Identify which cell holds the provided text, then report its (X, Y) central coordinate. 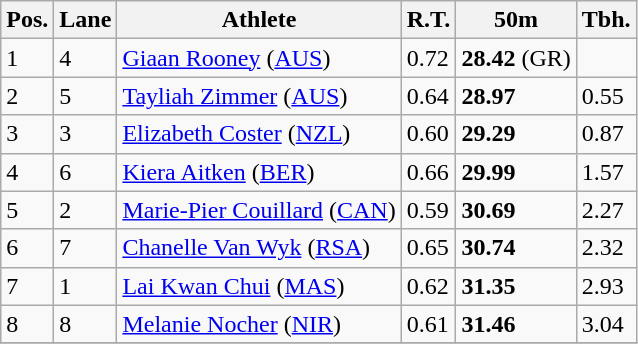
31.46 (516, 324)
0.60 (428, 134)
Chanelle Van Wyk (RSA) (259, 248)
2.93 (606, 286)
50m (516, 20)
29.29 (516, 134)
0.66 (428, 172)
0.61 (428, 324)
R.T. (428, 20)
Elizabeth Coster (NZL) (259, 134)
2.27 (606, 210)
0.62 (428, 286)
Marie-Pier Couillard (CAN) (259, 210)
0.64 (428, 96)
Melanie Nocher (NIR) (259, 324)
Athlete (259, 20)
3.04 (606, 324)
0.87 (606, 134)
31.35 (516, 286)
Kiera Aitken (BER) (259, 172)
28.97 (516, 96)
Giaan Rooney (AUS) (259, 58)
0.55 (606, 96)
2.32 (606, 248)
Lane (86, 20)
0.59 (428, 210)
Tbh. (606, 20)
29.99 (516, 172)
0.65 (428, 248)
Lai Kwan Chui (MAS) (259, 286)
Tayliah Zimmer (AUS) (259, 96)
1.57 (606, 172)
0.72 (428, 58)
30.74 (516, 248)
28.42 (GR) (516, 58)
30.69 (516, 210)
Pos. (28, 20)
